For the text-containing cell, return its midpoint in (X, Y) coordinate format. 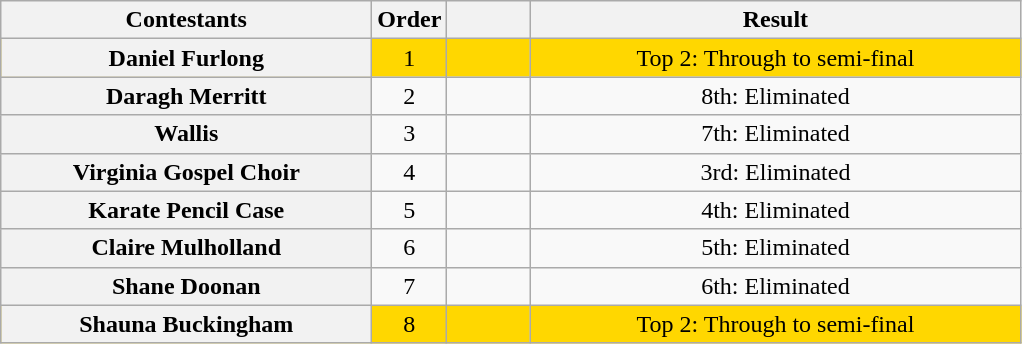
4 (410, 172)
Shane Doonan (186, 286)
Daragh Merritt (186, 96)
5 (410, 210)
Result (776, 20)
3rd: Eliminated (776, 172)
Karate Pencil Case (186, 210)
2 (410, 96)
5th: Eliminated (776, 248)
Contestants (186, 20)
Claire Mulholland (186, 248)
7 (410, 286)
Virginia Gospel Choir (186, 172)
Order (410, 20)
3 (410, 134)
6th: Eliminated (776, 286)
7th: Eliminated (776, 134)
Shauna Buckingham (186, 324)
Wallis (186, 134)
6 (410, 248)
Daniel Furlong (186, 58)
1 (410, 58)
8 (410, 324)
4th: Eliminated (776, 210)
8th: Eliminated (776, 96)
